Find where the given text appears and provide that cell's center as (x, y) coordinate. 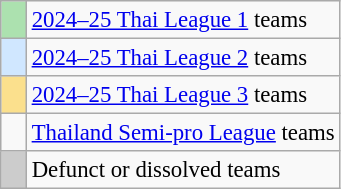
2024–25 Thai League 2 teams (183, 58)
Thailand Semi-pro League teams (183, 133)
Defunct or dissolved teams (183, 170)
2024–25 Thai League 3 teams (183, 95)
2024–25 Thai League 1 teams (183, 20)
